Detect which cell encompasses the target text, then output its (x, y) center coordinate. 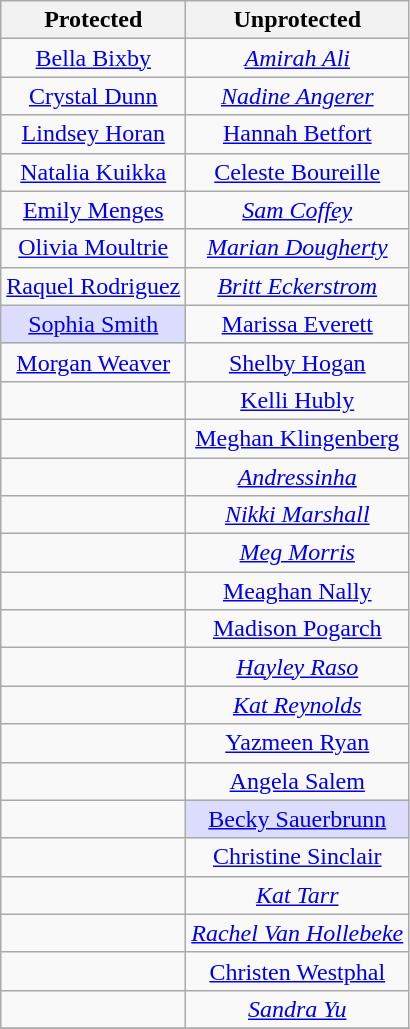
Crystal Dunn (94, 96)
Becky Sauerbrunn (298, 819)
Natalia Kuikka (94, 172)
Olivia Moultrie (94, 248)
Kelli Hubly (298, 400)
Bella Bixby (94, 58)
Lindsey Horan (94, 134)
Marian Dougherty (298, 248)
Madison Pogarch (298, 629)
Nadine Angerer (298, 96)
Morgan Weaver (94, 362)
Meaghan Nally (298, 591)
Protected (94, 20)
Christen Westphal (298, 971)
Meg Morris (298, 553)
Amirah Ali (298, 58)
Sandra Yu (298, 1009)
Sophia Smith (94, 324)
Meghan Klingenberg (298, 438)
Unprotected (298, 20)
Marissa Everett (298, 324)
Sam Coffey (298, 210)
Kat Tarr (298, 895)
Hannah Betfort (298, 134)
Emily Menges (94, 210)
Celeste Boureille (298, 172)
Nikki Marshall (298, 515)
Shelby Hogan (298, 362)
Britt Eckerstrom (298, 286)
Andressinha (298, 477)
Raquel Rodriguez (94, 286)
Angela Salem (298, 781)
Rachel Van Hollebeke (298, 933)
Hayley Raso (298, 667)
Yazmeen Ryan (298, 743)
Kat Reynolds (298, 705)
Christine Sinclair (298, 857)
